Scan for the cell matching the given text and deliver its (x, y) coordinate at center. 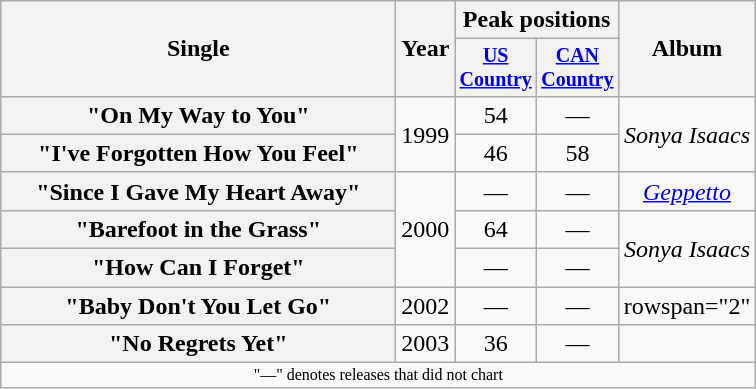
"Since I Gave My Heart Away" (198, 191)
"Baby Don't You Let Go" (198, 306)
2000 (426, 229)
"No Regrets Yet" (198, 344)
2002 (426, 306)
Peak positions (536, 20)
36 (496, 344)
US Country (496, 68)
2003 (426, 344)
64 (496, 229)
"How Can I Forget" (198, 268)
54 (496, 115)
Geppetto (687, 191)
"On My Way to You" (198, 115)
"I've Forgotten How You Feel" (198, 153)
46 (496, 153)
58 (578, 153)
"Barefoot in the Grass" (198, 229)
"—" denotes releases that did not chart (378, 375)
rowspan="2" (687, 306)
1999 (426, 134)
CAN Country (578, 68)
Album (687, 49)
Year (426, 49)
Single (198, 49)
